Capture the cell that displays the provided text and extract its [x, y] central coordinate. 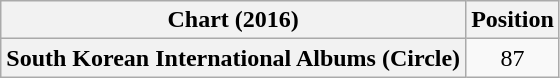
Chart (2016) [234, 20]
Position [513, 20]
South Korean International Albums (Circle) [234, 58]
87 [513, 58]
